For the text-containing cell, return its midpoint in [x, y] coordinate format. 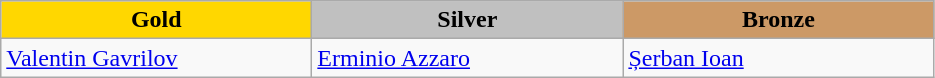
Erminio Azzaro [468, 58]
Bronze [778, 20]
Gold [156, 20]
Valentin Gavrilov [156, 58]
Silver [468, 20]
Șerban Ioan [778, 58]
